Capture the cell that displays the provided text and extract its (x, y) central coordinate. 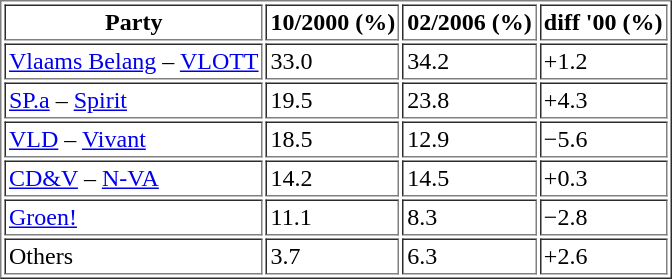
6.3 (470, 256)
+0.3 (603, 178)
VLD – Vivant (134, 140)
Party (134, 22)
10/2000 (%) (333, 22)
8.3 (470, 218)
14.2 (333, 178)
+4.3 (603, 100)
12.9 (470, 140)
02/2006 (%) (470, 22)
19.5 (333, 100)
SP.a – Spirit (134, 100)
Others (134, 256)
Vlaams Belang – VLOTT (134, 62)
11.1 (333, 218)
diff '00 (%) (603, 22)
23.8 (470, 100)
3.7 (333, 256)
34.2 (470, 62)
+2.6 (603, 256)
33.0 (333, 62)
Groen! (134, 218)
−5.6 (603, 140)
14.5 (470, 178)
CD&V – N-VA (134, 178)
18.5 (333, 140)
+1.2 (603, 62)
−2.8 (603, 218)
